From the cell containing the given text, extract its center point as (x, y) coordinate. 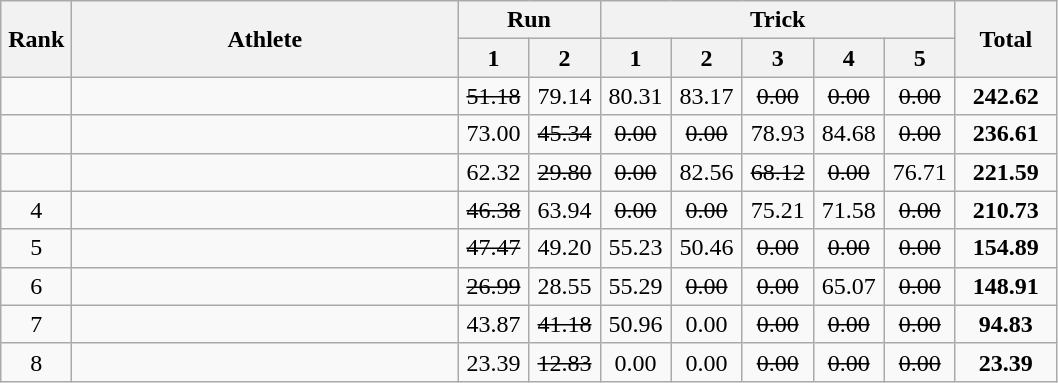
55.29 (636, 286)
51.18 (494, 96)
154.89 (1006, 248)
80.31 (636, 96)
49.20 (564, 248)
73.00 (494, 134)
55.23 (636, 248)
210.73 (1006, 210)
62.32 (494, 172)
71.58 (848, 210)
94.83 (1006, 324)
76.71 (920, 172)
82.56 (706, 172)
65.07 (848, 286)
7 (36, 324)
12.83 (564, 362)
6 (36, 286)
Total (1006, 39)
8 (36, 362)
47.47 (494, 248)
236.61 (1006, 134)
Run (529, 20)
43.87 (494, 324)
63.94 (564, 210)
46.38 (494, 210)
3 (778, 58)
Trick (778, 20)
45.34 (564, 134)
50.96 (636, 324)
78.93 (778, 134)
221.59 (1006, 172)
68.12 (778, 172)
50.46 (706, 248)
Rank (36, 39)
28.55 (564, 286)
75.21 (778, 210)
242.62 (1006, 96)
83.17 (706, 96)
148.91 (1006, 286)
29.80 (564, 172)
26.99 (494, 286)
41.18 (564, 324)
79.14 (564, 96)
84.68 (848, 134)
Athlete (265, 39)
